Find where the given text appears and provide that cell's center as (x, y) coordinate. 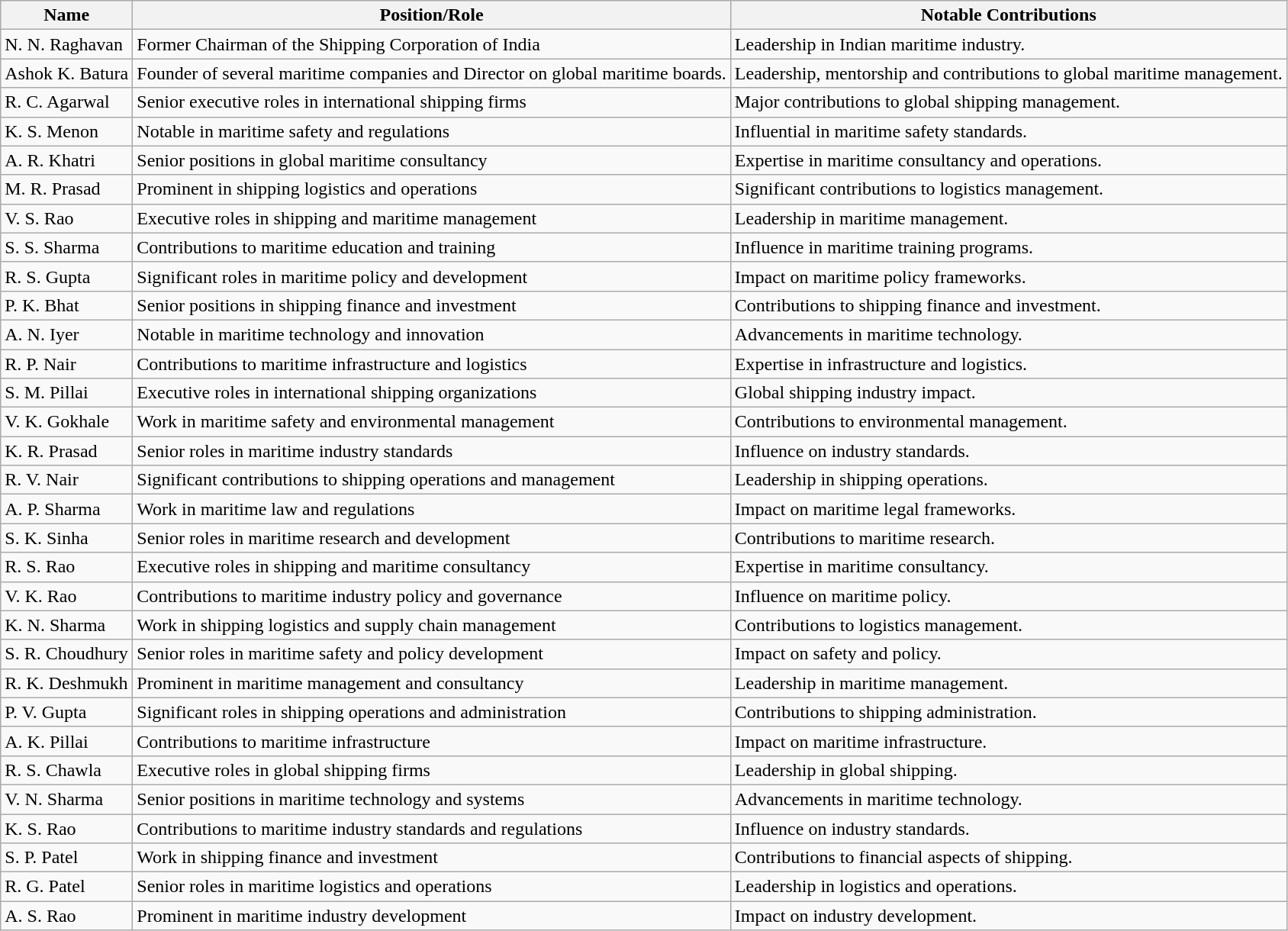
Contributions to shipping administration. (1009, 712)
Leadership in shipping operations. (1009, 480)
Leadership in logistics and operations. (1009, 887)
Prominent in shipping logistics and operations (432, 189)
Work in shipping logistics and supply chain management (432, 625)
Impact on maritime legal frameworks. (1009, 509)
R. S. Chawla (67, 770)
Contributions to maritime industry policy and governance (432, 596)
K. S. Rao (67, 828)
Work in shipping finance and investment (432, 858)
K. S. Menon (67, 131)
P. V. Gupta (67, 712)
R. P. Nair (67, 364)
A. K. Pillai (67, 741)
Influential in maritime safety standards. (1009, 131)
Impact on safety and policy. (1009, 654)
Contributions to maritime industry standards and regulations (432, 828)
V. S. Rao (67, 218)
Leadership in global shipping. (1009, 770)
Notable in maritime technology and innovation (432, 334)
V. N. Sharma (67, 799)
Senior positions in shipping finance and investment (432, 305)
S. P. Patel (67, 858)
R. S. Rao (67, 567)
R. G. Patel (67, 887)
Global shipping industry impact. (1009, 393)
Contributions to logistics management. (1009, 625)
Leadership in Indian maritime industry. (1009, 44)
Executive roles in shipping and maritime management (432, 218)
Senior roles in maritime research and development (432, 538)
Contributions to maritime education and training (432, 247)
A. R. Khatri (67, 160)
Major contributions to global shipping management. (1009, 102)
A. N. Iyer (67, 334)
Founder of several maritime companies and Director on global maritime boards. (432, 73)
S. K. Sinha (67, 538)
Contributions to maritime research. (1009, 538)
Work in maritime safety and environmental management (432, 422)
Significant roles in maritime policy and development (432, 276)
Former Chairman of the Shipping Corporation of India (432, 44)
Contributions to financial aspects of shipping. (1009, 858)
Senior roles in maritime safety and policy development (432, 654)
A. P. Sharma (67, 509)
Prominent in maritime industry development (432, 916)
R. K. Deshmukh (67, 683)
Impact on maritime policy frameworks. (1009, 276)
R. V. Nair (67, 480)
Influence on maritime policy. (1009, 596)
P. K. Bhat (67, 305)
N. N. Raghavan (67, 44)
Senior executive roles in international shipping firms (432, 102)
Expertise in maritime consultancy and operations. (1009, 160)
R. S. Gupta (67, 276)
Significant roles in shipping operations and administration (432, 712)
Prominent in maritime management and consultancy (432, 683)
S. M. Pillai (67, 393)
Executive roles in global shipping firms (432, 770)
Influence in maritime training programs. (1009, 247)
Leadership, mentorship and contributions to global maritime management. (1009, 73)
V. K. Gokhale (67, 422)
Expertise in infrastructure and logistics. (1009, 364)
Senior positions in global maritime consultancy (432, 160)
Significant contributions to logistics management. (1009, 189)
Contributions to maritime infrastructure (432, 741)
Position/Role (432, 15)
S. S. Sharma (67, 247)
Notable Contributions (1009, 15)
S. R. Choudhury (67, 654)
Ashok K. Batura (67, 73)
R. C. Agarwal (67, 102)
Senior roles in maritime industry standards (432, 451)
K. N. Sharma (67, 625)
V. K. Rao (67, 596)
Executive roles in international shipping organizations (432, 393)
Executive roles in shipping and maritime consultancy (432, 567)
Contributions to maritime infrastructure and logistics (432, 364)
Senior roles in maritime logistics and operations (432, 887)
Senior positions in maritime technology and systems (432, 799)
Impact on maritime infrastructure. (1009, 741)
Contributions to shipping finance and investment. (1009, 305)
Work in maritime law and regulations (432, 509)
K. R. Prasad (67, 451)
Contributions to environmental management. (1009, 422)
M. R. Prasad (67, 189)
Name (67, 15)
Impact on industry development. (1009, 916)
Expertise in maritime consultancy. (1009, 567)
Significant contributions to shipping operations and management (432, 480)
Notable in maritime safety and regulations (432, 131)
A. S. Rao (67, 916)
